Locate the cell with the specified text and output its [x, y] center coordinate. 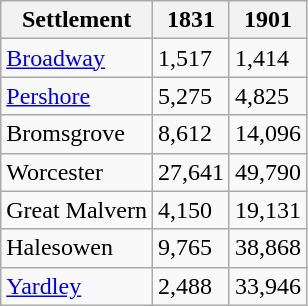
Settlement [77, 20]
5,275 [190, 96]
27,641 [190, 172]
Bromsgrove [77, 134]
Yardley [77, 286]
38,868 [268, 248]
1,414 [268, 58]
4,825 [268, 96]
1831 [190, 20]
Broadway [77, 58]
Worcester [77, 172]
33,946 [268, 286]
1901 [268, 20]
8,612 [190, 134]
Great Malvern [77, 210]
19,131 [268, 210]
49,790 [268, 172]
9,765 [190, 248]
14,096 [268, 134]
2,488 [190, 286]
Halesowen [77, 248]
4,150 [190, 210]
Pershore [77, 96]
1,517 [190, 58]
